Find where the given text appears and provide that cell's center as (x, y) coordinate. 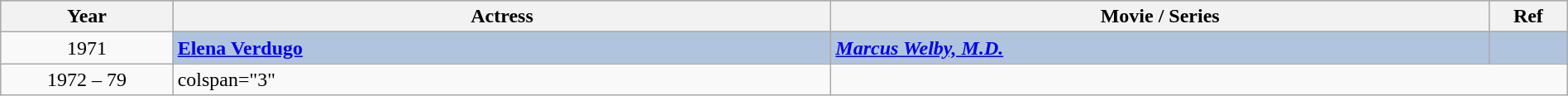
Movie / Series (1160, 17)
Year (87, 17)
1972 – 79 (87, 79)
Marcus Welby, M.D. (1160, 48)
colspan="3" (502, 79)
Actress (502, 17)
Elena Verdugo (502, 48)
Ref (1528, 17)
1971 (87, 48)
